Output the [X, Y] coordinate of the center of the cell containing the given text.  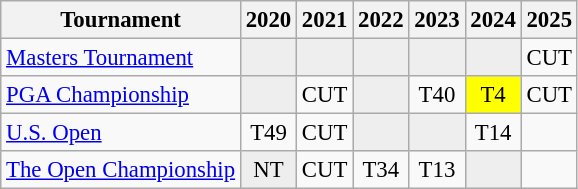
T49 [268, 133]
Masters Tournament [121, 58]
2021 [325, 20]
2022 [381, 20]
2020 [268, 20]
T40 [437, 95]
2023 [437, 20]
NT [268, 170]
U.S. Open [121, 133]
The Open Championship [121, 170]
T4 [493, 95]
T34 [381, 170]
2024 [493, 20]
2025 [549, 20]
T13 [437, 170]
Tournament [121, 20]
PGA Championship [121, 95]
T14 [493, 133]
